Determine the (X, Y) coordinate at the center of the cell enclosing the given text.  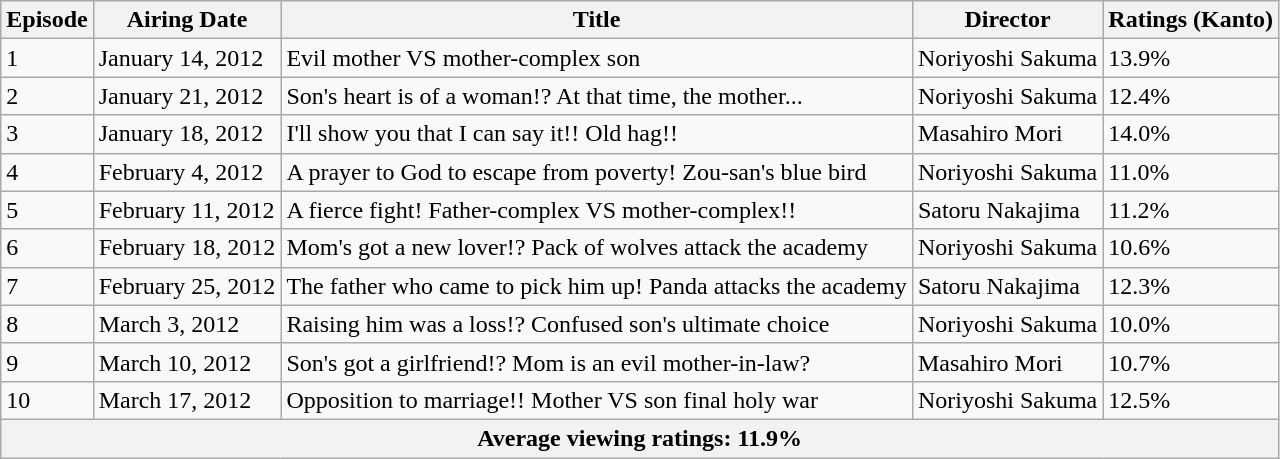
1 (47, 58)
January 18, 2012 (187, 134)
14.0% (1191, 134)
Director (1007, 20)
12.4% (1191, 96)
March 10, 2012 (187, 362)
A fierce fight! Father-complex VS mother-complex!! (597, 210)
Evil mother VS mother-complex son (597, 58)
11.0% (1191, 172)
March 17, 2012 (187, 400)
Ratings (Kanto) (1191, 20)
11.2% (1191, 210)
9 (47, 362)
12.3% (1191, 286)
10.0% (1191, 324)
2 (47, 96)
3 (47, 134)
13.9% (1191, 58)
Average viewing ratings: 11.9% (640, 438)
Title (597, 20)
February 11, 2012 (187, 210)
I'll show you that I can say it!! Old hag!! (597, 134)
January 21, 2012 (187, 96)
February 25, 2012 (187, 286)
The father who came to pick him up! Panda attacks the academy (597, 286)
February 4, 2012 (187, 172)
Mom's got a new lover!? Pack of wolves attack the academy (597, 248)
Opposition to marriage!! Mother VS son final holy war (597, 400)
Raising him was a loss!? Confused son's ultimate choice (597, 324)
12.5% (1191, 400)
4 (47, 172)
8 (47, 324)
Episode (47, 20)
10.6% (1191, 248)
Son's got a girlfriend!? Mom is an evil mother-in-law? (597, 362)
Son's heart is of a woman!? At that time, the mother... (597, 96)
March 3, 2012 (187, 324)
7 (47, 286)
February 18, 2012 (187, 248)
10 (47, 400)
January 14, 2012 (187, 58)
A prayer to God to escape from poverty! Zou-san's blue bird (597, 172)
10.7% (1191, 362)
5 (47, 210)
Airing Date (187, 20)
6 (47, 248)
